Find where the given text appears and provide that cell's center as [x, y] coordinate. 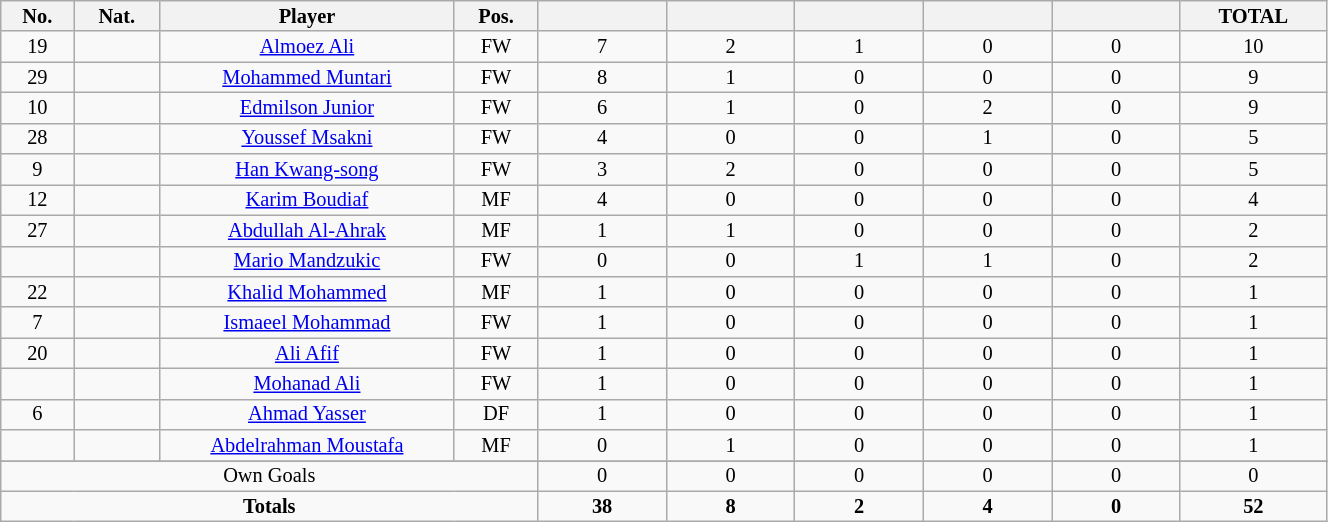
Mohanad Ali [308, 384]
28 [38, 138]
TOTAL [1253, 16]
No. [38, 16]
Ali Afif [308, 354]
Khalid Mohammed [308, 292]
Ahmad Yasser [308, 414]
Youssef Msakni [308, 138]
Ismaeel Mohammad [308, 322]
DF [496, 414]
Own Goals [270, 476]
20 [38, 354]
Abdullah Al-Ahrak [308, 230]
27 [38, 230]
Karim Boudiaf [308, 200]
3 [602, 170]
12 [38, 200]
Almoez Ali [308, 46]
Totals [270, 506]
Pos. [496, 16]
Han Kwang-song [308, 170]
Mario Mandzukic [308, 262]
Nat. [117, 16]
22 [38, 292]
Abdelrahman Moustafa [308, 446]
19 [38, 46]
Edmilson Junior [308, 108]
38 [602, 506]
52 [1253, 506]
29 [38, 78]
Player [308, 16]
Mohammed Muntari [308, 78]
